Detect which cell encompasses the target text, then output its (x, y) center coordinate. 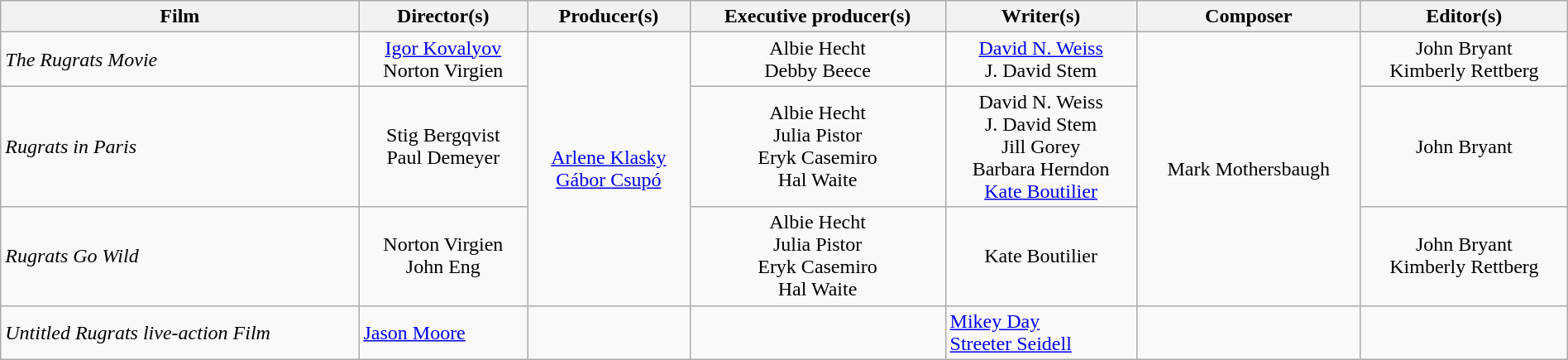
Norton Virgien John Eng (443, 257)
Film (180, 17)
John Bryant (1464, 146)
Executive producer(s) (817, 17)
Rugrats in Paris (180, 146)
Writer(s) (1040, 17)
David N. Weiss J. David Stem (1040, 60)
Rugrats Go Wild (180, 257)
Director(s) (443, 17)
Stig Bergqvist Paul Demeyer (443, 146)
Composer (1249, 17)
John BryantKimberly Rettberg (1464, 60)
Mark Mothersbaugh (1249, 169)
Arlene Klasky Gábor Csupó (609, 169)
John Bryant Kimberly Rettberg (1464, 257)
Untitled Rugrats live-action Film (180, 333)
Editor(s) (1464, 17)
Albie Hecht Debby Beece (817, 60)
The Rugrats Movie (180, 60)
David N. Weiss J. David Stem Jill Gorey Barbara Herndon Kate Boutilier (1040, 146)
Kate Boutilier (1040, 257)
Igor Kovalyov Norton Virgien (443, 60)
Jason Moore (443, 333)
Mikey DayStreeter Seidell (1040, 333)
Producer(s) (609, 17)
